Locate the cell with the specified text and output its [X, Y] center coordinate. 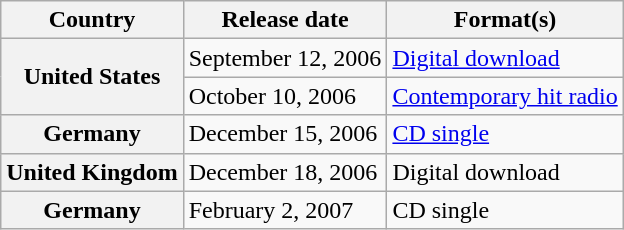
Contemporary hit radio [505, 96]
December 18, 2006 [285, 172]
Release date [285, 20]
September 12, 2006 [285, 58]
United States [92, 77]
Format(s) [505, 20]
October 10, 2006 [285, 96]
February 2, 2007 [285, 210]
December 15, 2006 [285, 134]
United Kingdom [92, 172]
Country [92, 20]
